Locate the cell with the specified text and output its (X, Y) center coordinate. 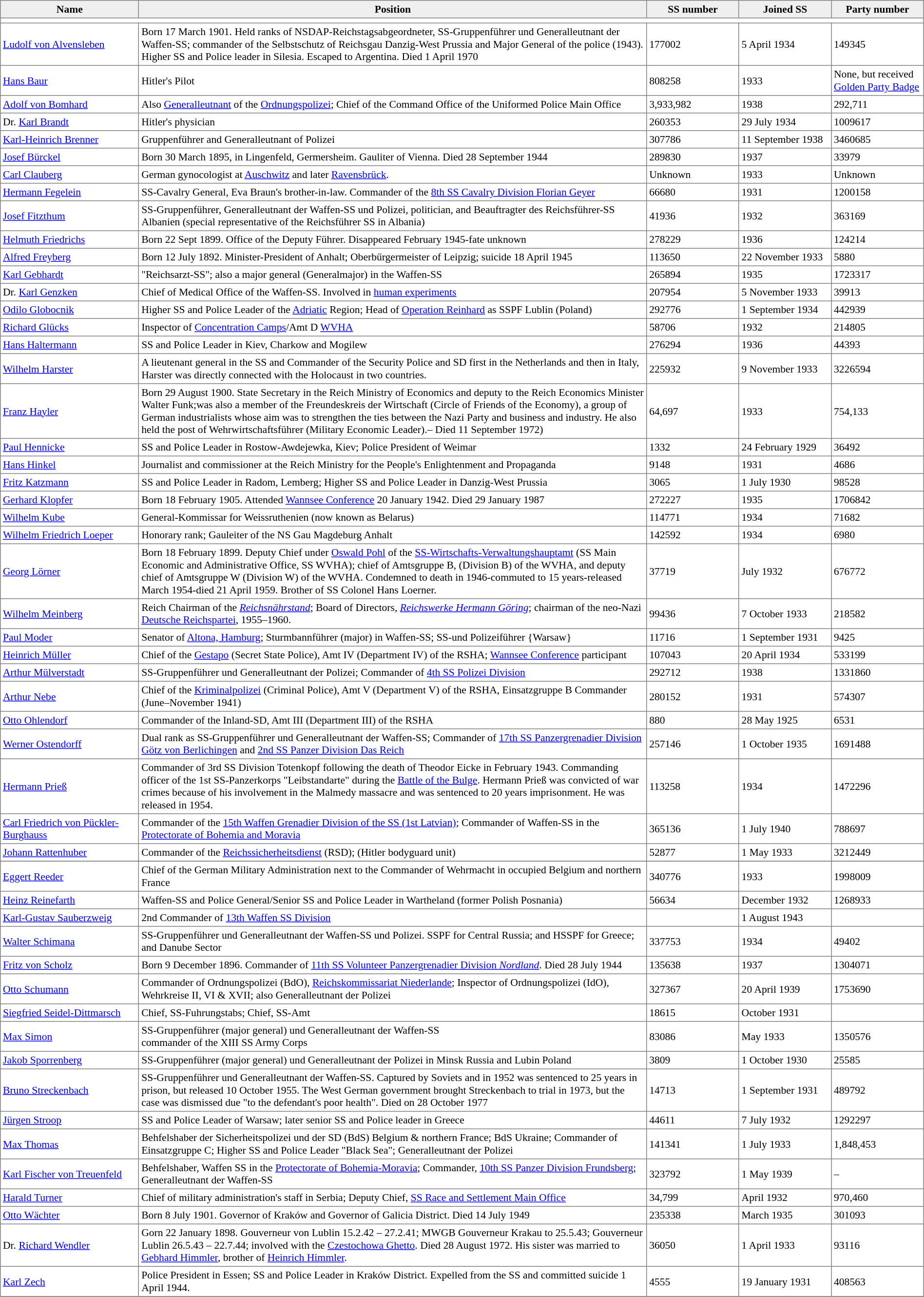
98528 (877, 482)
135638 (693, 965)
Hermann Prieß (70, 786)
323792 (693, 1174)
Higher SS and Police Leader of the Adriatic Region; Head of Operation Reinhard as SSPF Lublin (Poland) (393, 310)
278229 (693, 239)
3460685 (877, 139)
Heinrich Müller (70, 655)
214805 (877, 327)
Chief of the Gestapo (Secret State Police), Amt IV (Department IV) of the RSHA; Wannsee Conference participant (393, 655)
Josef Bürckel (70, 157)
28 May 1925 (785, 720)
265894 (693, 275)
Max Simon (70, 1037)
574307 (877, 696)
Hitler's Pilot (393, 80)
280152 (693, 696)
Wilhelm Friedrich Loeper (70, 535)
Waffen-SS and Police General/Senior SS and Police Leader in Wartheland (former Polish Posnania) (393, 900)
SS and Police Leader of Warsaw; later senior SS and Police leader in Greece (393, 1120)
18615 (693, 1013)
71682 (877, 517)
Carl Clauberg (70, 175)
Chief of the German Military Administration next to the Commander of Wehrmacht in occupied Belgium and northern France (393, 876)
Dr. Karl Genzken (70, 292)
Name (70, 9)
Honorary rank; Gauleiter of the NS Gau Magdeburg Anhalt (393, 535)
Born 22 Sept 1899. Office of the Deputy Führer. Disappeared February 1945-fate unknown (393, 239)
Born 30 March 1895, in Lingenfeld, Germersheim. Gauliter of Vienna. Died 28 September 1944 (393, 157)
107043 (693, 655)
Ludolf von Alvensleben (70, 44)
99436 (693, 614)
1706842 (877, 500)
Otto Wächter (70, 1215)
20 April 1939 (785, 989)
Heinz Reinefarth (70, 900)
Otto Schumann (70, 989)
3226594 (877, 369)
1350576 (877, 1037)
Also Generalleutnant of the Ordnungspolizei; Chief of the Command Office of the Uniformed Police Main Office (393, 104)
Carl Friedrich von Pückler-Burghauss (70, 829)
Reich Chairman of the Reichsnährstand; Board of Directors, Reichswerke Hermann Göring; chairman of the neo-Nazi Deutsche Reichspartei, 1955–1960. (393, 614)
7 October 1933 (785, 614)
533199 (877, 655)
Arthur Mülverstadt (70, 672)
1 August 1943 (785, 918)
Police President in Essen; SS and Police Leader in Kraków District. Expelled from the SS and committed suicide 1 April 1944. (393, 1281)
58706 (693, 327)
11716 (693, 637)
676772 (877, 571)
24 February 1929 (785, 447)
Party number (877, 9)
October 1931 (785, 1013)
SS-Cavalry General, Eva Braun's brother-in-law. Commander of the 8th SS Cavalry Division Florian Geyer (393, 192)
1 July 1933 (785, 1144)
1268933 (877, 900)
Franz Hayler (70, 411)
1 July 1940 (785, 829)
1691488 (877, 744)
SS-Gruppenführer und Generalleutnant der Polizei; Commander of 4th SS Polizei Division (393, 672)
May 1933 (785, 1037)
36492 (877, 447)
9148 (693, 465)
Fritz von Scholz (70, 965)
5880 (877, 257)
December 1932 (785, 900)
1304071 (877, 965)
April 1932 (785, 1198)
292712 (693, 672)
Commander of the Reichssicherheitsdienst (RSD); (Hitler bodyguard unit) (393, 852)
Born 12 July 1892. Minister-President of Anhalt; Oberbűrgermeister of Leipzig; suicide 18 April 1945 (393, 257)
83086 (693, 1037)
5 November 1933 (785, 292)
1 September 1934 (785, 310)
307786 (693, 139)
141341 (693, 1144)
Chief, SS-Fuhrungstabs; Chief, SS-Amt (393, 1013)
365136 (693, 829)
Richard Glücks (70, 327)
SS-Gruppenführer und Generalleutnant der Waffen-SS und Polizei. SSPF for Central Russia; and HSSPF for Greece; and Danube Sector (393, 942)
19 January 1931 (785, 1281)
Wilhelm Meinberg (70, 614)
Inspector of Concentration Camps/Amt D WVHA (393, 327)
292776 (693, 310)
218582 (877, 614)
Siegfried Seidel-Dittmarsch (70, 1013)
Jürgen Stroop (70, 1120)
Odilo Globocnik (70, 310)
5 April 1934 (785, 44)
Wilhelm Harster (70, 369)
1332 (693, 447)
754,133 (877, 411)
276294 (693, 345)
4555 (693, 1281)
114771 (693, 517)
Commander of the Inland-SD, Amt III (Department III) of the RSHA (393, 720)
Hans Haltermann (70, 345)
Josef Fitzthum (70, 216)
257146 (693, 744)
Max Thomas (70, 1144)
Born 8 July 1901. Governor of Kraków and Governor of Galicia District. Died 14 July 1949 (393, 1215)
56634 (693, 900)
Hitler's physician (393, 122)
1723317 (877, 275)
340776 (693, 876)
SS and Police Leader in Rostow-Awdejewka, Kiev; Police President of Weimar (393, 447)
Chief of the Kriminalpolizei (Criminal Police), Amt V (Department V) of the RSHA, Einsatzgruppe B Commander (June–November 1941) (393, 696)
25585 (877, 1060)
SS and Police Leader in Radom, Lemberg; Higher SS and Police Leader in Danzig-West Prussia (393, 482)
Bruno Streckenbach (70, 1090)
808258 (693, 80)
Harald Turner (70, 1198)
Johann Rattenhuber (70, 852)
Hans Baur (70, 80)
1009617 (877, 122)
March 1935 (785, 1215)
49402 (877, 942)
442939 (877, 310)
SS number (693, 9)
Chief of military administration's staff in Serbia; Deputy Chief, SS Race and Settlement Main Office (393, 1198)
272227 (693, 500)
Georg Lörner (70, 571)
Dr. Karl Brandt (70, 122)
"Reichsarzt-SS"; also a major general (Generalmajor) in the Waffen-SS (393, 275)
124214 (877, 239)
337753 (693, 942)
Karl-Heinrich Brenner (70, 139)
970,460 (877, 1198)
36050 (693, 1245)
Karl Zech (70, 1281)
Born 18 February 1905. Attended Wannsee Conference 20 January 1942. Died 29 January 1987 (393, 500)
9 November 1933 (785, 369)
SS-Gruppenführer (major general) und Generalleutnant der Waffen-SScommander of the XIII SS Army Corps (393, 1037)
Position (393, 9)
None, but received Golden Party Badge (877, 80)
289830 (693, 157)
1472296 (877, 786)
235338 (693, 1215)
3065 (693, 482)
Jakob Sporrenberg (70, 1060)
1292297 (877, 1120)
22 November 1933 (785, 257)
Paul Moder (70, 637)
Fritz Katzmann (70, 482)
7 July 1932 (785, 1120)
327367 (693, 989)
Hans Hinkel (70, 465)
German gynocologist at Auschwitz and later Ravensbrück. (393, 175)
1 May 1933 (785, 852)
489792 (877, 1090)
788697 (877, 829)
6531 (877, 720)
Eggert Reeder (70, 876)
Alfred Freyberg (70, 257)
2nd Commander of 13th Waffen SS Division (393, 918)
General-Kommissar for Weissruthenien (now known as Belarus) (393, 517)
113650 (693, 257)
1 May 1939 (785, 1174)
34,799 (693, 1198)
225932 (693, 369)
Werner Ostendorff (70, 744)
Gruppenführer and Generalleutnant of Polizei (393, 139)
Hermann Fegelein (70, 192)
1 July 1930 (785, 482)
Wilhelm Kube (70, 517)
4686 (877, 465)
Karl Fischer von Treuenfeld (70, 1174)
Karl-Gustav Sauberzweig (70, 918)
– (877, 1174)
Otto Ohlendorf (70, 720)
Adolf von Bomhard (70, 104)
Paul Hennicke (70, 447)
6980 (877, 535)
3809 (693, 1060)
Behfelshaber, Waffen SS in the Protectorate of Bohemia-Moravia; Commander, 10th SS Panzer Division Frundsberg; Generalleutnant der Waffen-SS (393, 1174)
260353 (693, 122)
Commander of the 15th Waffen Grenadier Division of the SS (1st Latvian); Commander of Waffen-SS in the Protectorate of Bohemia and Moravia (393, 829)
149345 (877, 44)
37719 (693, 571)
1998009 (877, 876)
66680 (693, 192)
SS-Gruppenführer (major general) und Generalleutnant der Polizei in Minsk Russia and Lubin Poland (393, 1060)
Gerhard Klopfer (70, 500)
Dr. Richard Wendler (70, 1245)
29 July 1934 (785, 122)
292,711 (877, 104)
1200158 (877, 192)
SS and Police Leader in Kiev, Charkow and Mogilew (393, 345)
3,933,982 (693, 104)
113258 (693, 786)
1331860 (877, 672)
Walter Schimana (70, 942)
14713 (693, 1090)
93116 (877, 1245)
64,697 (693, 411)
1 October 1930 (785, 1060)
9425 (877, 637)
301093 (877, 1215)
Karl Gebhardt (70, 275)
39913 (877, 292)
142592 (693, 535)
Senator of Altona, Hamburg; Sturmbannführer (major) in Waffen-SS; SS-und Polizeiführer {Warsaw} (393, 637)
44393 (877, 345)
363169 (877, 216)
11 September 1938 (785, 139)
Joined SS (785, 9)
Journalist and commissioner at the Reich Ministry for the People's Enlightenment and Propaganda (393, 465)
Arthur Nebe (70, 696)
Helmuth Friedrichs (70, 239)
44611 (693, 1120)
408563 (877, 1281)
1,848,453 (877, 1144)
3212449 (877, 852)
1 April 1933 (785, 1245)
33979 (877, 157)
20 April 1934 (785, 655)
1753690 (877, 989)
Chief of Medical Office of the Waffen-SS. Involved in human experiments (393, 292)
207954 (693, 292)
1 October 1935 (785, 744)
177002 (693, 44)
Born 9 December 1896. Commander of 11th SS Volunteer Panzergrenadier Division Nordland. Died 28 July 1944 (393, 965)
41936 (693, 216)
July 1932 (785, 571)
52877 (693, 852)
880 (693, 720)
